Detect which cell encompasses the target text, then output its (X, Y) center coordinate. 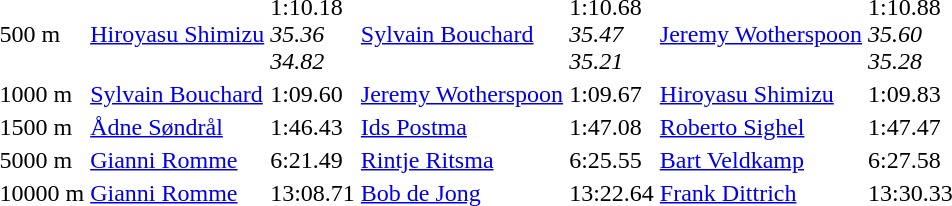
Gianni Romme (178, 160)
6:25.55 (612, 160)
1:47.08 (612, 127)
1:46.43 (313, 127)
Hiroyasu Shimizu (760, 94)
1:09.67 (612, 94)
Sylvain Bouchard (178, 94)
Rintje Ritsma (462, 160)
Ids Postma (462, 127)
1:09.60 (313, 94)
Bart Veldkamp (760, 160)
Ådne Søndrål (178, 127)
Jeremy Wotherspoon (462, 94)
Roberto Sighel (760, 127)
6:21.49 (313, 160)
